Extract the [x, y] coordinate from the center of the cell holding the provided text.  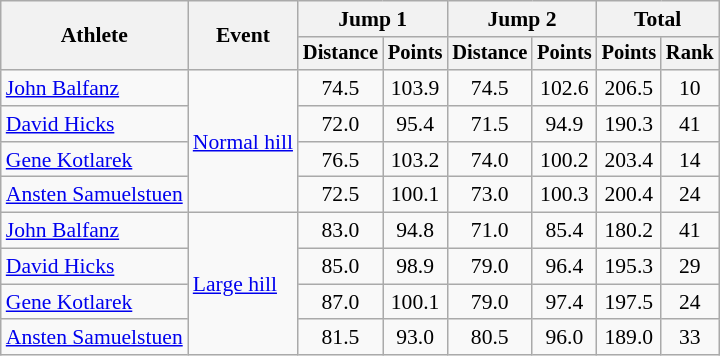
180.2 [629, 231]
93.0 [415, 338]
74.0 [490, 160]
14 [690, 160]
Event [243, 36]
94.9 [564, 124]
83.0 [340, 231]
29 [690, 267]
10 [690, 88]
72.0 [340, 124]
100.2 [564, 160]
190.3 [629, 124]
Jump 2 [522, 19]
95.4 [415, 124]
Large hill [243, 284]
96.4 [564, 267]
Total [658, 19]
100.3 [564, 195]
33 [690, 338]
189.0 [629, 338]
206.5 [629, 88]
87.0 [340, 302]
203.4 [629, 160]
71.5 [490, 124]
85.0 [340, 267]
103.2 [415, 160]
200.4 [629, 195]
98.9 [415, 267]
195.3 [629, 267]
Jump 1 [372, 19]
197.5 [629, 302]
72.5 [340, 195]
80.5 [490, 338]
81.5 [340, 338]
85.4 [564, 231]
73.0 [490, 195]
96.0 [564, 338]
Rank [690, 54]
71.0 [490, 231]
94.8 [415, 231]
Normal hill [243, 141]
Athlete [94, 36]
97.4 [564, 302]
103.9 [415, 88]
102.6 [564, 88]
76.5 [340, 160]
